Detect which cell encompasses the target text, then output its [X, Y] center coordinate. 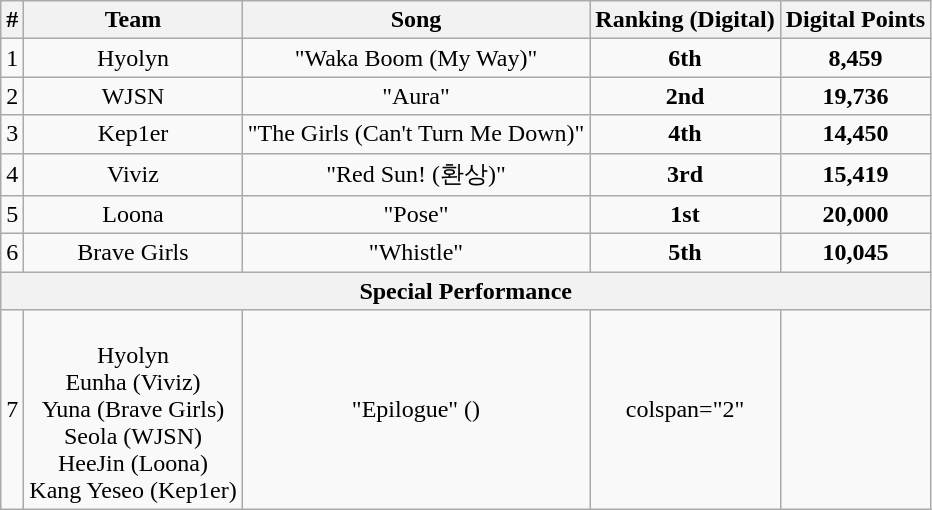
5th [685, 253]
"Whistle" [416, 253]
Hyolyn [133, 58]
6th [685, 58]
Digital Points [855, 20]
"Waka Boom (My Way)" [416, 58]
"Red Sun! (환상)" [416, 174]
# [12, 20]
Song [416, 20]
2nd [685, 96]
Loona [133, 215]
Kep1er [133, 134]
Viviz [133, 174]
"Aura" [416, 96]
"Epilogue" () [416, 410]
19,736 [855, 96]
8,459 [855, 58]
3 [12, 134]
Hyolyn Eunha (Viviz) Yuna (Brave Girls) Seola (WJSN) HeeJin (Loona) Kang Yeseo (Kep1er) [133, 410]
WJSN [133, 96]
1 [12, 58]
1st [685, 215]
2 [12, 96]
14,450 [855, 134]
6 [12, 253]
10,045 [855, 253]
colspan="2" [685, 410]
20,000 [855, 215]
7 [12, 410]
3rd [685, 174]
"Pose" [416, 215]
15,419 [855, 174]
Team [133, 20]
Special Performance [466, 291]
4th [685, 134]
Ranking (Digital) [685, 20]
4 [12, 174]
Brave Girls [133, 253]
"The Girls (Can't Turn Me Down)" [416, 134]
5 [12, 215]
